Scan for the cell matching the given text and deliver its [X, Y] coordinate at center. 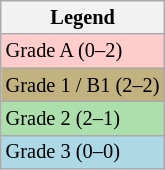
Grade 3 (0–0) [83, 152]
Grade 2 (2–1) [83, 118]
Grade A (0–2) [83, 51]
Grade 1 / B1 (2–2) [83, 85]
Legend [83, 17]
